Identify which cell holds the provided text, then report its [x, y] central coordinate. 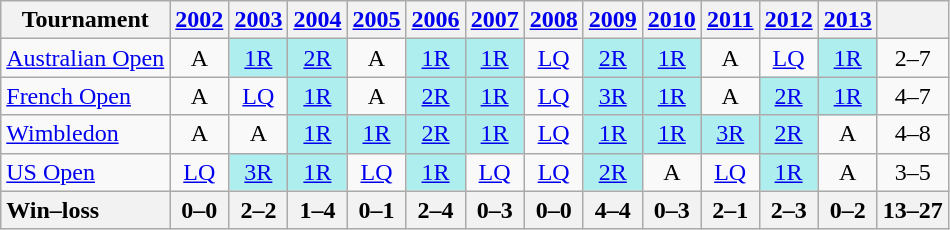
Tournament [86, 20]
2013 [848, 20]
2012 [788, 20]
2004 [318, 20]
2003 [258, 20]
2–7 [912, 58]
2007 [494, 20]
2–1 [730, 210]
2010 [672, 20]
French Open [86, 96]
2008 [554, 20]
0–2 [848, 210]
Win–loss [86, 210]
2–2 [258, 210]
2002 [200, 20]
2–4 [436, 210]
2005 [376, 20]
2011 [730, 20]
2–3 [788, 210]
2006 [436, 20]
1–4 [318, 210]
US Open [86, 172]
3–5 [912, 172]
13–27 [912, 210]
Australian Open [86, 58]
0–1 [376, 210]
2009 [612, 20]
4–7 [912, 96]
4–8 [912, 134]
4–4 [612, 210]
Wimbledon [86, 134]
